Extract the [x, y] coordinate from the center of the cell holding the provided text.  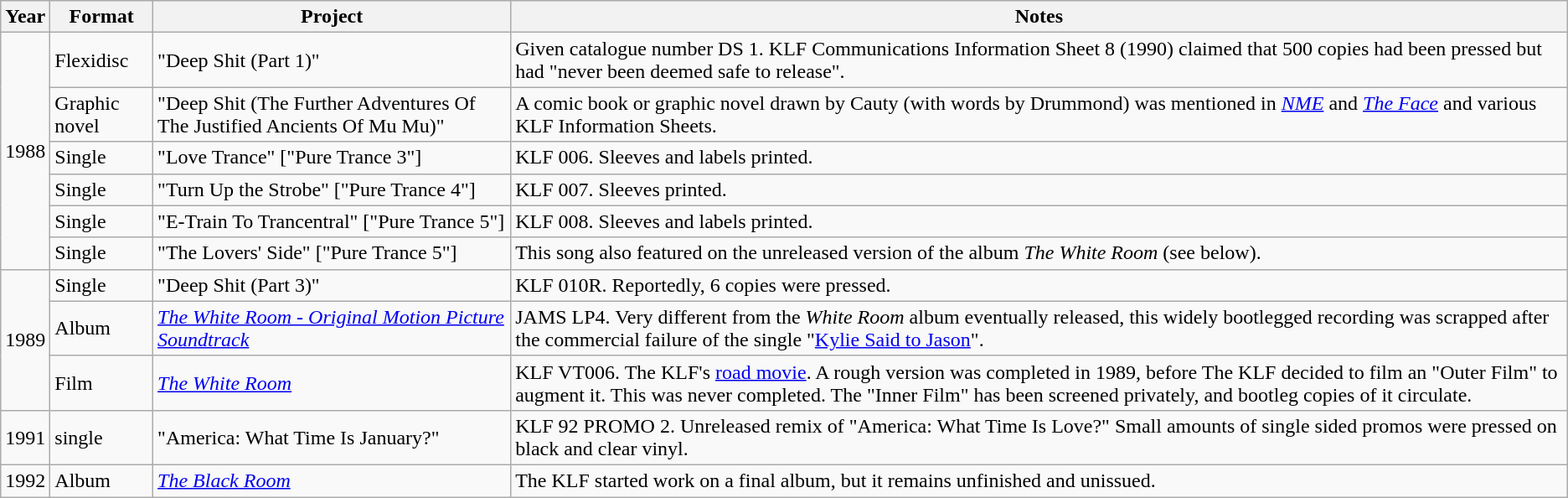
The Black Room [332, 480]
KLF 007. Sleeves printed. [1039, 189]
The KLF started work on a final album, but it remains unfinished and unissued. [1039, 480]
"Turn Up the Strobe" ["Pure Trance 4"] [332, 189]
"The Lovers' Side" ["Pure Trance 5"] [332, 253]
"Deep Shit (Part 3)" [332, 285]
1989 [25, 340]
This song also featured on the unreleased version of the album The White Room (see below). [1039, 253]
"America: What Time Is January?" [332, 438]
Flexidisc [102, 60]
A comic book or graphic novel drawn by Cauty (with words by Drummond) was mentioned in NME and The Face and various KLF Information Sheets. [1039, 114]
KLF 010R. Reportedly, 6 copies were pressed. [1039, 285]
1992 [25, 480]
"Deep Shit (The Further Adventures Of The Justified Ancients Of Mu Mu)" [332, 114]
"E-Train To Trancentral" ["Pure Trance 5"] [332, 221]
Film [102, 382]
KLF 92 PROMO 2. Unreleased remix of "America: What Time Is Love?" Small amounts of single sided promos were pressed on black and clear vinyl. [1039, 438]
KLF 006. Sleeves and labels printed. [1039, 158]
1988 [25, 151]
"Love Trance" ["Pure Trance 3"] [332, 158]
single [102, 438]
Year [25, 17]
"Deep Shit (Part 1)" [332, 60]
Format [102, 17]
The White Room - Original Motion Picture Soundtrack [332, 329]
1991 [25, 438]
The White Room [332, 382]
Graphic novel [102, 114]
Notes [1039, 17]
Project [332, 17]
KLF 008. Sleeves and labels printed. [1039, 221]
